Output the (x, y) coordinate of the center of the cell containing the given text.  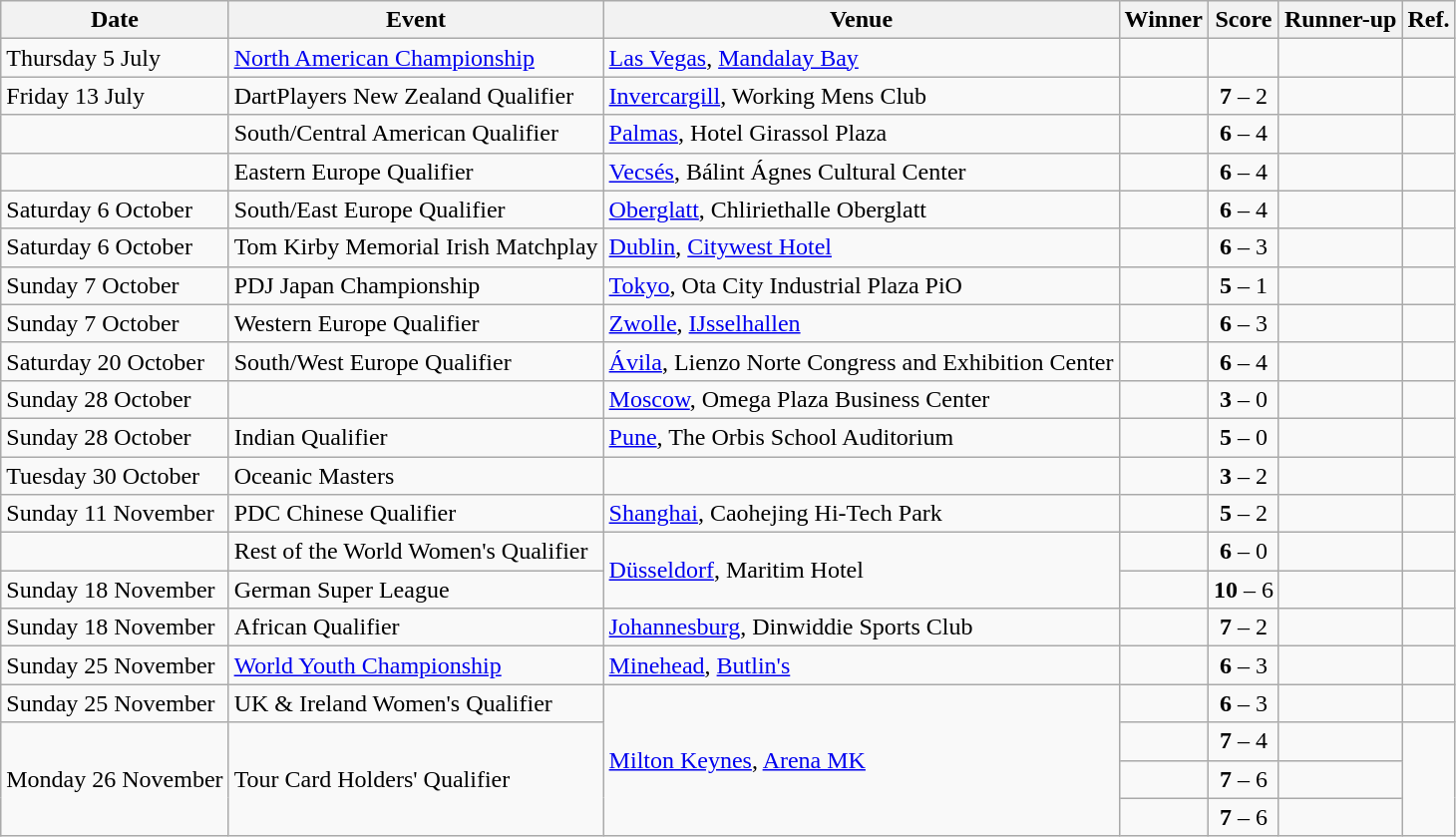
Tuesday 30 October (115, 476)
German Super League (416, 590)
Milton Keynes, Arena MK (862, 760)
Oberglatt, Chliriethalle Oberglatt (862, 209)
Tokyo, Ota City Industrial Plaza PiO (862, 285)
Moscow, Omega Plaza Business Center (862, 399)
5 – 0 (1243, 437)
10 – 6 (1243, 590)
Venue (862, 20)
Minehead, Butlin's (862, 665)
UK & Ireland Women's Qualifier (416, 703)
South/Central American Qualifier (416, 134)
Monday 26 November (115, 779)
5 – 2 (1243, 514)
Western Europe Qualifier (416, 323)
Tom Kirby Memorial Irish Matchplay (416, 247)
Eastern Europe Qualifier (416, 172)
Ávila, Lienzo Norte Congress and Exhibition Center (862, 361)
Zwolle, IJsselhallen (862, 323)
Winner (1163, 20)
7 – 4 (1243, 741)
6 – 0 (1243, 552)
5 – 1 (1243, 285)
DartPlayers New Zealand Qualifier (416, 96)
Score (1243, 20)
3 – 2 (1243, 476)
Johannesburg, Dinwiddie Sports Club (862, 628)
Palmas, Hotel Girassol Plaza (862, 134)
African Qualifier (416, 628)
World Youth Championship (416, 665)
Las Vegas, Mandalay Bay (862, 58)
PDC Chinese Qualifier (416, 514)
3 – 0 (1243, 399)
PDJ Japan Championship (416, 285)
Date (115, 20)
Sunday 11 November (115, 514)
Saturday 20 October (115, 361)
Friday 13 July (115, 96)
South/West Europe Qualifier (416, 361)
Oceanic Masters (416, 476)
Invercargill, Working Mens Club (862, 96)
Düsseldorf, Maritim Hotel (862, 571)
Event (416, 20)
Ref. (1428, 20)
Runner-up (1340, 20)
Dublin, Citywest Hotel (862, 247)
Vecsés, Bálint Ágnes Cultural Center (862, 172)
Thursday 5 July (115, 58)
South/East Europe Qualifier (416, 209)
Pune, The Orbis School Auditorium (862, 437)
Tour Card Holders' Qualifier (416, 779)
Rest of the World Women's Qualifier (416, 552)
Shanghai, Caohejing Hi-Tech Park (862, 514)
Indian Qualifier (416, 437)
North American Championship (416, 58)
